From the cell containing the given text, extract its center point as [X, Y] coordinate. 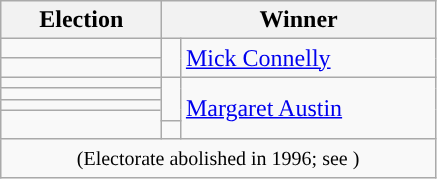
Mick Connelly [308, 58]
(Electorate abolished in 1996; see ) [218, 158]
Margaret Austin [308, 108]
Winner [299, 20]
Election [82, 20]
